Provide the [X, Y] coordinate of the cell's center where the given text is located.  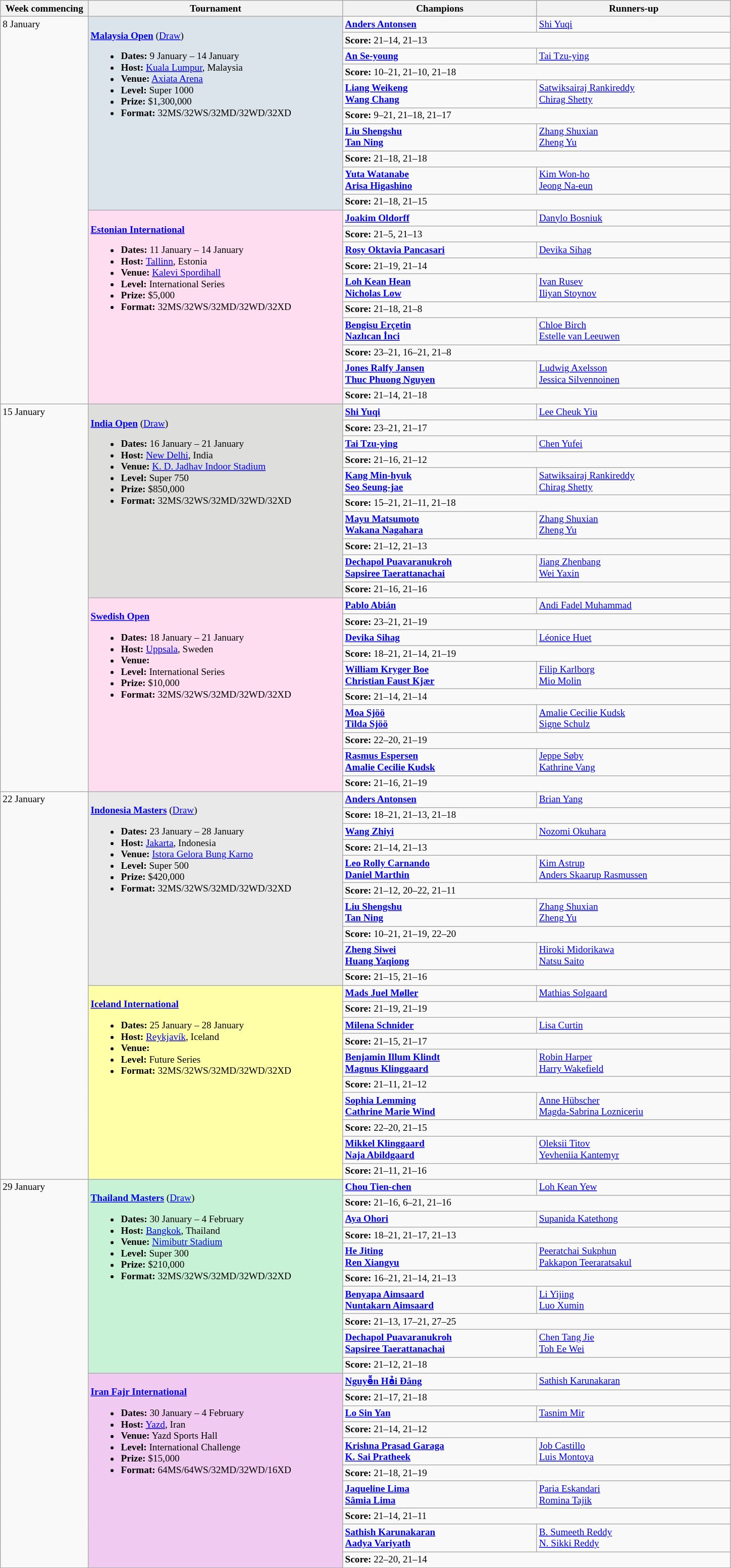
Léonice Huet [634, 638]
Score: 23–21, 16–21, 21–8 [537, 353]
Lee Cheuk Yiu [634, 412]
Score: 21–13, 17–21, 27–25 [537, 1322]
Nguyễn Hải Đăng [440, 1381]
Score: 21–15, 21–17 [537, 1041]
Score: 21–14, 21–18 [537, 396]
Liang Weikeng Wang Chang [440, 94]
Sathish Karunakaran [634, 1381]
Mikkel Klinggaard Naja Abildgaard [440, 1149]
Krishna Prasad Garaga K. Sai Pratheek [440, 1451]
Leo Rolly Carnando Daniel Marthin [440, 869]
Score: 21–16, 6–21, 21–16 [537, 1203]
Mayu Matsumoto Wakana Nagahara [440, 525]
Joakim Oldorff [440, 218]
Score: 21–16, 21–12 [537, 460]
Score: 21–18, 21–15 [537, 202]
Yuta Watanabe Arisa Higashino [440, 180]
Jones Ralfy Jansen Thuc Phuong Nguyen [440, 374]
Score: 18–21, 21–17, 21–13 [537, 1235]
Sathish Karunakaran Aadya Variyath [440, 1538]
Brian Yang [634, 800]
Bengisu Erçetin Nazlıcan İnci [440, 331]
Score: 21–14, 21–12 [537, 1430]
Score: 21–18, 21–18 [537, 159]
Chloe Birch Estelle van Leeuwen [634, 331]
Score: 9–21, 21–18, 21–17 [537, 116]
Hiroki Midorikawa Natsu Saito [634, 956]
Lo Sin Yan [440, 1414]
Score: 10–21, 21–10, 21–18 [537, 72]
Robin Harper Harry Wakefield [634, 1063]
Score: 21–15, 21–16 [537, 977]
Oleksii Titov Yevheniia Kantemyr [634, 1149]
Pablo Abián [440, 606]
Score: 22–20, 21–19 [537, 740]
Li Yijing Luo Xumin [634, 1300]
Loh Kean Hean Nicholas Low [440, 288]
Benyapa Aimsaard Nuntakarn Aimsaard [440, 1300]
Aya Ohori [440, 1219]
Benjamin Illum Klindt Magnus Klinggaard [440, 1063]
Score: 10–21, 21–19, 22–20 [537, 934]
Wang Zhiyi [440, 831]
Mathias Solgaard [634, 994]
Score: 21–19, 21–19 [537, 1009]
Score: 21–18, 21–8 [537, 309]
Score: 21–19, 21–14 [537, 266]
Milena Schnider [440, 1025]
Job Castillo Luis Montoya [634, 1451]
Mads Juel Møller [440, 994]
Paria Eskandari Romina Tajik [634, 1494]
Ivan Rusev Iliyan Stoynov [634, 288]
Score: 16–21, 21–14, 21–13 [537, 1278]
Score: 21–16, 21–19 [537, 783]
Loh Kean Yew [634, 1187]
Runners-up [634, 9]
Score: 21–12, 21–13 [537, 546]
Tournament [216, 9]
Score: 18–21, 21–14, 21–19 [537, 654]
Score: 21–11, 21–16 [537, 1171]
15 January [44, 598]
Week commencing [44, 9]
Moa Sjöö Tilda Sjöö [440, 718]
Score: 18–21, 21–13, 21–18 [537, 815]
Iceland InternationalDates: 25 January – 28 JanuaryHost: Reykjavík, IcelandVenue: Level: Future SeriesFormat: 32MS/32WS/32MD/32WD/32XD [216, 1082]
Amalie Cecilie Kudsk Signe Schulz [634, 718]
Kim Astrup Anders Skaarup Rasmussen [634, 869]
Score: 23–21, 21–19 [537, 622]
Supanida Katethong [634, 1219]
Lisa Curtin [634, 1025]
Jeppe Søby Kathrine Vang [634, 762]
Jiang Zhenbang Wei Yaxin [634, 568]
He Jiting Ren Xiangyu [440, 1257]
William Kryger Boe Christian Faust Kjær [440, 675]
Score: 21–11, 21–12 [537, 1084]
Swedish OpenDates: 18 January – 21 JanuaryHost: Uppsala, SwedenVenue: Level: International SeriesPrize: $10,000Format: 32MS/32WS/32MD/32WD/32XD [216, 695]
Anne Hübscher Magda-Sabrina Lozniceriu [634, 1106]
Peeratchai Sukphun Pakkapon Teeraratsakul [634, 1257]
Score: 22–20, 21–14 [537, 1559]
Jaqueline Lima Sâmia Lima [440, 1494]
Kang Min-hyuk Seo Seung-jae [440, 482]
Champions [440, 9]
Andi Fadel Muhammad [634, 606]
Score: 21–17, 21–18 [537, 1398]
Score: 22–20, 21–15 [537, 1128]
Score: 21–12, 21–18 [537, 1365]
8 January [44, 210]
An Se-young [440, 56]
Filip Karlborg Mio Molin [634, 675]
Score: 21–14, 21–11 [537, 1517]
Zheng Siwei Huang Yaqiong [440, 956]
29 January [44, 1373]
Sophia Lemming Cathrine Marie Wind [440, 1106]
Rosy Oktavia Pancasari [440, 250]
Chou Tien-chen [440, 1187]
Score: 15–21, 21–11, 21–18 [537, 503]
Score: 21–12, 20–22, 21–11 [537, 891]
Score: 21–14, 21–14 [537, 697]
Score: 23–21, 21–17 [537, 428]
Chen Tang Jie Toh Ee Wei [634, 1343]
Ludwig Axelsson Jessica Silvennoinen [634, 374]
Danylo Bosniuk [634, 218]
Nozomi Okuhara [634, 831]
Tasnim Mir [634, 1414]
Chen Yufei [634, 444]
Score: 21–5, 21–13 [537, 234]
22 January [44, 985]
B. Sumeeth Reddy N. Sikki Reddy [634, 1538]
Score: 21–16, 21–16 [537, 590]
Rasmus Espersen Amalie Cecilie Kudsk [440, 762]
Score: 21–18, 21–19 [537, 1473]
Kim Won-ho Jeong Na-eun [634, 180]
